Provide the [x, y] coordinate of the cell's center where the given text is located.  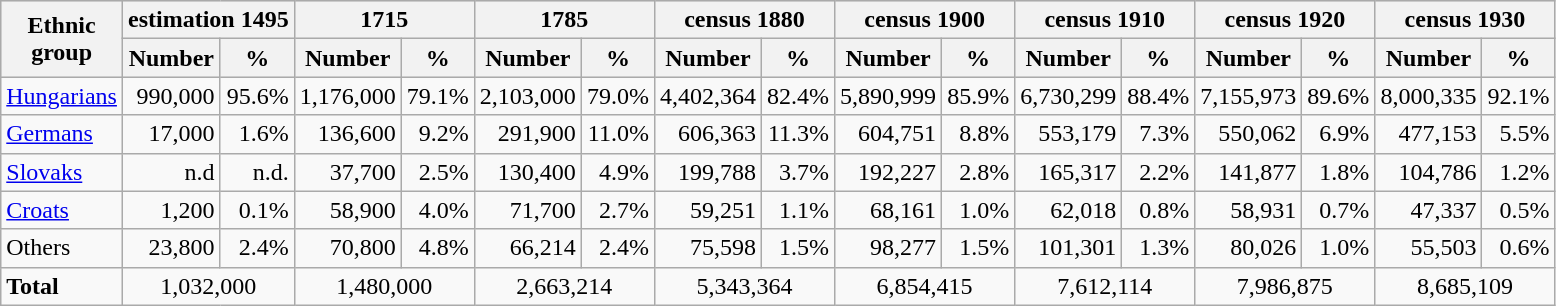
5,343,364 [744, 286]
1785 [564, 20]
101,301 [1068, 248]
Hungarians [62, 96]
1.6% [257, 134]
104,786 [1428, 172]
1.2% [1518, 172]
n.d. [257, 172]
0.1% [257, 210]
130,400 [528, 172]
3.7% [798, 172]
98,277 [888, 248]
9.2% [438, 134]
75,598 [708, 248]
1,200 [171, 210]
604,751 [888, 134]
70,800 [348, 248]
census 1910 [1105, 20]
68,161 [888, 210]
7,155,973 [1248, 96]
0.5% [1518, 210]
8.8% [978, 134]
Others [62, 248]
58,900 [348, 210]
4,402,364 [708, 96]
estimation 1495 [208, 20]
2,103,000 [528, 96]
71,700 [528, 210]
47,337 [1428, 210]
1.3% [1158, 248]
80,026 [1248, 248]
7.3% [1158, 134]
8,000,335 [1428, 96]
1.8% [1338, 172]
141,877 [1248, 172]
4.8% [438, 248]
1,176,000 [348, 96]
11.0% [618, 134]
census 1900 [925, 20]
6,730,299 [1068, 96]
7,612,114 [1105, 286]
8,685,109 [1465, 286]
2,663,214 [564, 286]
1.1% [798, 210]
2.5% [438, 172]
92.1% [1518, 96]
6.9% [1338, 134]
6,854,415 [925, 286]
192,227 [888, 172]
606,363 [708, 134]
17,000 [171, 134]
82.4% [798, 96]
136,600 [348, 134]
291,900 [528, 134]
census 1930 [1465, 20]
0.6% [1518, 248]
census 1920 [1285, 20]
59,251 [708, 210]
7,986,875 [1285, 286]
census 1880 [744, 20]
85.9% [978, 96]
2.2% [1158, 172]
0.7% [1338, 210]
990,000 [171, 96]
Germans [62, 134]
95.6% [257, 96]
Slovaks [62, 172]
66,214 [528, 248]
Croats [62, 210]
88.4% [1158, 96]
79.1% [438, 96]
199,788 [708, 172]
89.6% [1338, 96]
37,700 [348, 172]
2.8% [978, 172]
Total [62, 286]
n.d [171, 172]
1715 [384, 20]
0.8% [1158, 210]
4.0% [438, 210]
55,503 [1428, 248]
2.7% [618, 210]
Ethnicgroup [62, 39]
79.0% [618, 96]
1,480,000 [384, 286]
1,032,000 [208, 286]
62,018 [1068, 210]
4.9% [618, 172]
5,890,999 [888, 96]
165,317 [1068, 172]
553,179 [1068, 134]
23,800 [171, 248]
11.3% [798, 134]
477,153 [1428, 134]
550,062 [1248, 134]
5.5% [1518, 134]
58,931 [1248, 210]
